For the text-containing cell, return its midpoint in [x, y] coordinate format. 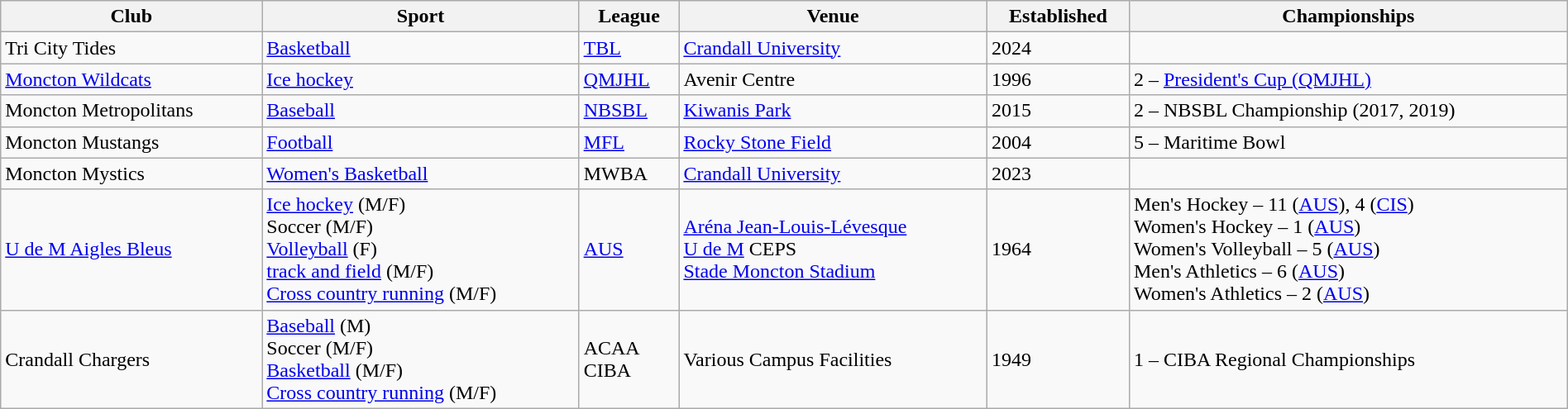
Venue [834, 17]
Rocky Stone Field [834, 142]
2024 [1058, 48]
Tri City Tides [131, 48]
Sport [420, 17]
2 – President's Cup (QMJHL) [1348, 79]
QMJHL [629, 79]
1996 [1058, 79]
Club [131, 17]
Established [1058, 17]
2004 [1058, 142]
Aréna Jean-Louis-Lévesque U de M CEPS Stade Moncton Stadium [834, 250]
Moncton Wildcats [131, 79]
Kiwanis Park [834, 111]
Ice hockey [420, 79]
1 – CIBA Regional Championships [1348, 359]
Avenir Centre [834, 79]
2023 [1058, 174]
TBL [629, 48]
Crandall Chargers [131, 359]
Baseball (M) Soccer (M/F) Basketball (M/F) Cross country running (M/F) [420, 359]
2015 [1058, 111]
Women's Basketball [420, 174]
Championships [1348, 17]
2 – NBSBL Championship (2017, 2019) [1348, 111]
Moncton Mustangs [131, 142]
ACAA CIBA [629, 359]
U de M Aigles Bleus [131, 250]
Baseball [420, 111]
Moncton Mystics [131, 174]
Various Campus Facilities [834, 359]
1964 [1058, 250]
MWBA [629, 174]
Football [420, 142]
NBSBL [629, 111]
Moncton Metropolitans [131, 111]
AUS [629, 250]
5 – Maritime Bowl [1348, 142]
Basketball [420, 48]
Ice hockey (M/F) Soccer (M/F) Volleyball (F) track and field (M/F) Cross country running (M/F) [420, 250]
League [629, 17]
Men's Hockey – 11 (AUS), 4 (CIS) Women's Hockey – 1 (AUS) Women's Volleyball – 5 (AUS) Men's Athletics – 6 (AUS) Women's Athletics – 2 (AUS) [1348, 250]
1949 [1058, 359]
MFL [629, 142]
